Return [X, Y] of the center of cell containing provided text 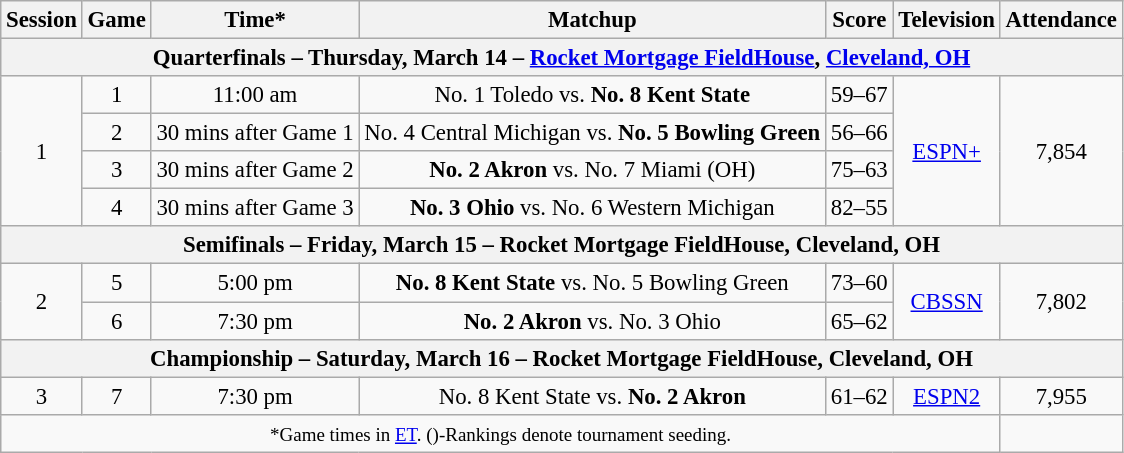
56–66 [859, 133]
65–62 [859, 321]
No. 3 Ohio vs. No. 6 Western Michigan [592, 208]
30 mins after Game 3 [255, 208]
61–62 [859, 396]
73–60 [859, 283]
7,802 [1061, 302]
4 [116, 208]
ESPN2 [946, 396]
5 [116, 283]
7,854 [1061, 151]
75–63 [859, 170]
11:00 am [255, 95]
30 mins after Game 2 [255, 170]
No. 8 Kent State vs. No. 5 Bowling Green [592, 283]
No. 2 Akron vs. No. 3 Ohio [592, 321]
30 mins after Game 1 [255, 133]
5:00 pm [255, 283]
*Game times in ET. ()-Rankings denote tournament seeding. [501, 433]
ESPN+ [946, 151]
No. 4 Central Michigan vs. No. 5 Bowling Green [592, 133]
Semifinals – Friday, March 15 – Rocket Mortgage FieldHouse, Cleveland, OH [562, 245]
7 [116, 396]
82–55 [859, 208]
Attendance [1061, 20]
Quarterfinals – Thursday, March 14 – Rocket Mortgage FieldHouse, Cleveland, OH [562, 58]
Game [116, 20]
No. 2 Akron vs. No. 7 Miami (OH) [592, 170]
Championship – Saturday, March 16 – Rocket Mortgage FieldHouse, Cleveland, OH [562, 358]
Score [859, 20]
59–67 [859, 95]
Time* [255, 20]
Matchup [592, 20]
CBSSN [946, 302]
6 [116, 321]
No. 8 Kent State vs. No. 2 Akron [592, 396]
Television [946, 20]
No. 1 Toledo vs. No. 8 Kent State [592, 95]
7,955 [1061, 396]
Session [42, 20]
